Capture the cell that displays the provided text and extract its (x, y) central coordinate. 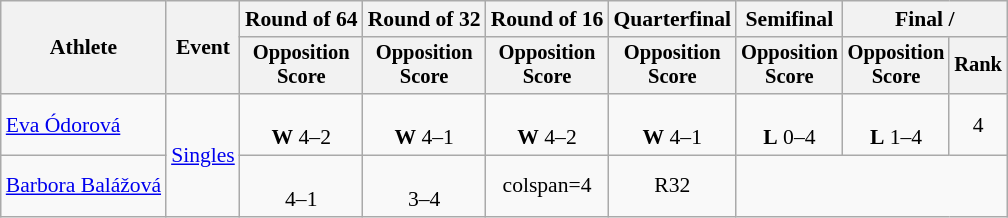
Semifinal (790, 19)
colspan=4 (548, 186)
Barbora Balážová (84, 186)
Event (203, 48)
4 (978, 124)
Round of 32 (424, 19)
Singles (203, 155)
3–4 (424, 186)
4–1 (302, 186)
Quarterfinal (672, 19)
Round of 64 (302, 19)
Eva Ódorová (84, 124)
Athlete (84, 48)
L 0–4 (790, 124)
Final / (925, 19)
R32 (672, 186)
Rank (978, 66)
L 1–4 (896, 124)
Round of 16 (548, 19)
